Return [X, Y] of the center of cell containing provided text 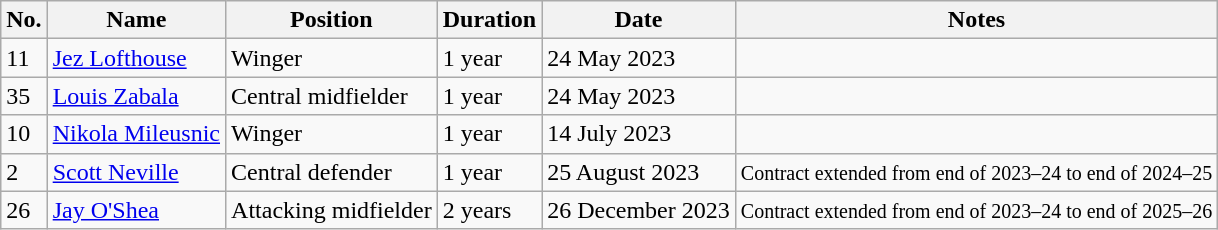
Central defender [332, 172]
Notes [976, 20]
Scott Neville [136, 172]
Contract extended from end of 2023–24 to end of 2024–25 [976, 172]
Duration [489, 20]
Name [136, 20]
No. [24, 20]
10 [24, 134]
26 [24, 210]
Central midfielder [332, 96]
25 August 2023 [639, 172]
2 [24, 172]
2 years [489, 210]
26 December 2023 [639, 210]
Contract extended from end of 2023–24 to end of 2025–26 [976, 210]
Attacking midfielder [332, 210]
35 [24, 96]
Date [639, 20]
Nikola Mileusnic [136, 134]
Position [332, 20]
Jez Lofthouse [136, 58]
Louis Zabala [136, 96]
11 [24, 58]
14 July 2023 [639, 134]
Jay O'Shea [136, 210]
